Determine the [x, y] coordinate at the center of the cell enclosing the given text.  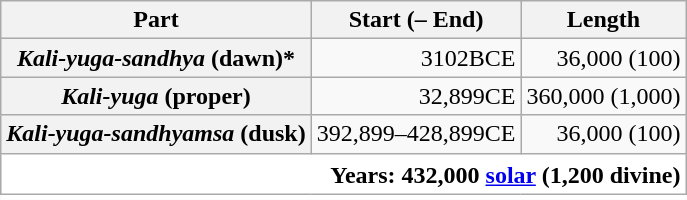
392,899–428,899CE [416, 134]
Kali-yuga-sandhyamsa (dusk) [156, 134]
Start (– End) [416, 20]
Kali-yuga (proper) [156, 96]
Years: 432,000 solar (1,200 divine) [344, 174]
3102BCE [416, 58]
32,899CE [416, 96]
Kali-yuga-sandhya (dawn)* [156, 58]
Part [156, 20]
360,000 (1,000) [604, 96]
Length [604, 20]
